Return the [X, Y] coordinate for the center point of the cell that contains the specified text.  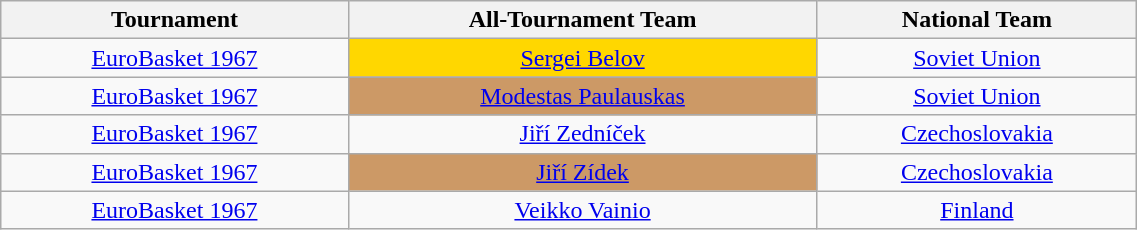
Jiří Zedníček [582, 134]
Veikko Vainio [582, 210]
Sergei Belov [582, 58]
All-Tournament Team [582, 20]
Jiří Zídek [582, 172]
Finland [977, 210]
Modestas Paulauskas [582, 96]
National Team [977, 20]
Tournament [174, 20]
